Identify which cell holds the provided text, then report its (x, y) central coordinate. 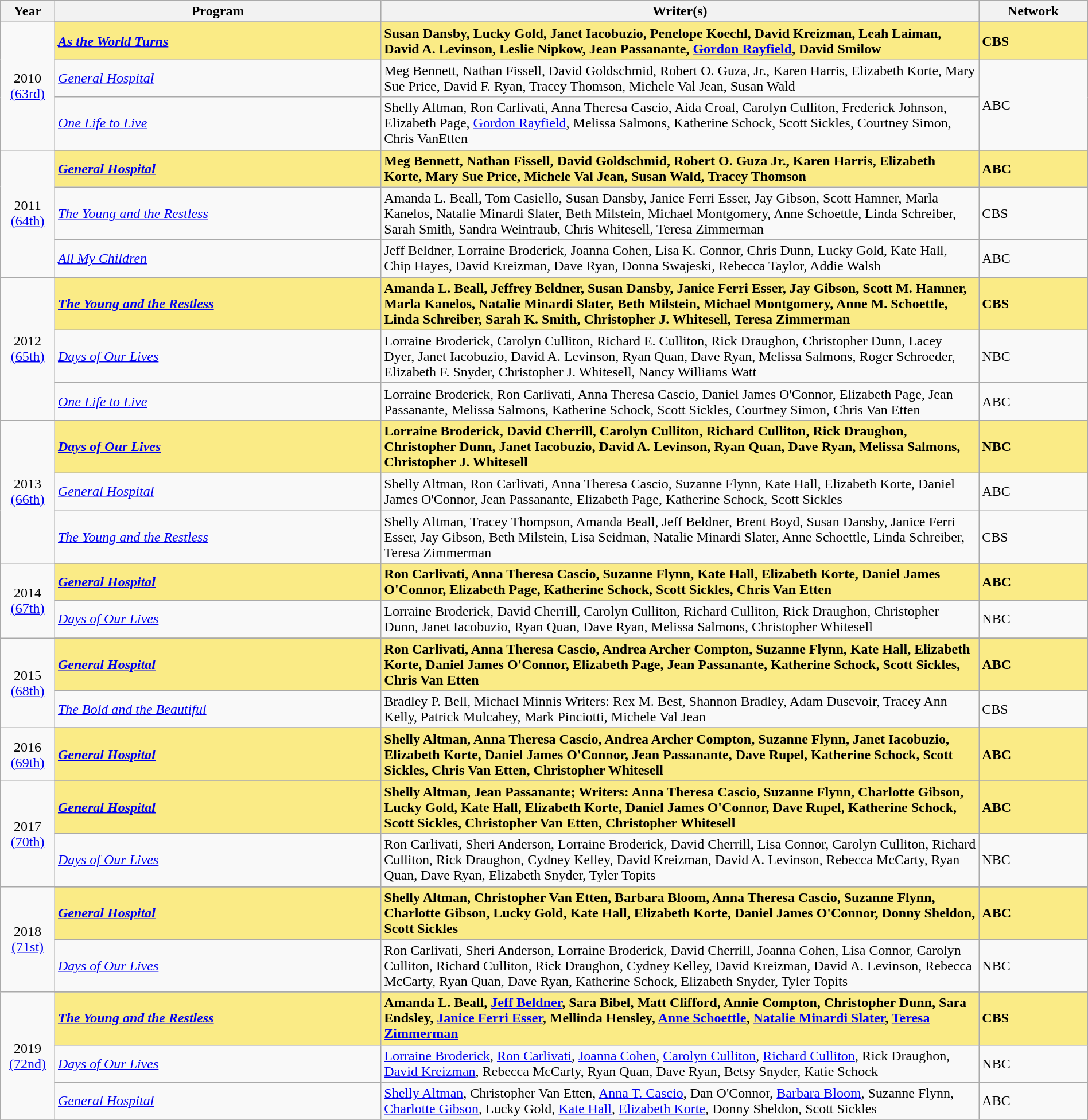
Writer(s) (680, 11)
The Bold and the Beautiful (217, 709)
Network (1033, 11)
2010(63rd) (28, 86)
2018(71st) (28, 939)
2013(66th) (28, 491)
All My Children (217, 258)
2011(64th) (28, 213)
2015(68th) (28, 683)
Program (217, 11)
As the World Turns (217, 41)
Year (28, 11)
2012(65th) (28, 349)
2017(70th) (28, 834)
2014(67th) (28, 601)
2019(72nd) (28, 1056)
2016(69th) (28, 755)
